Pinpoint the cell where the given text exists, returning its [x, y] midpoint coordinate. 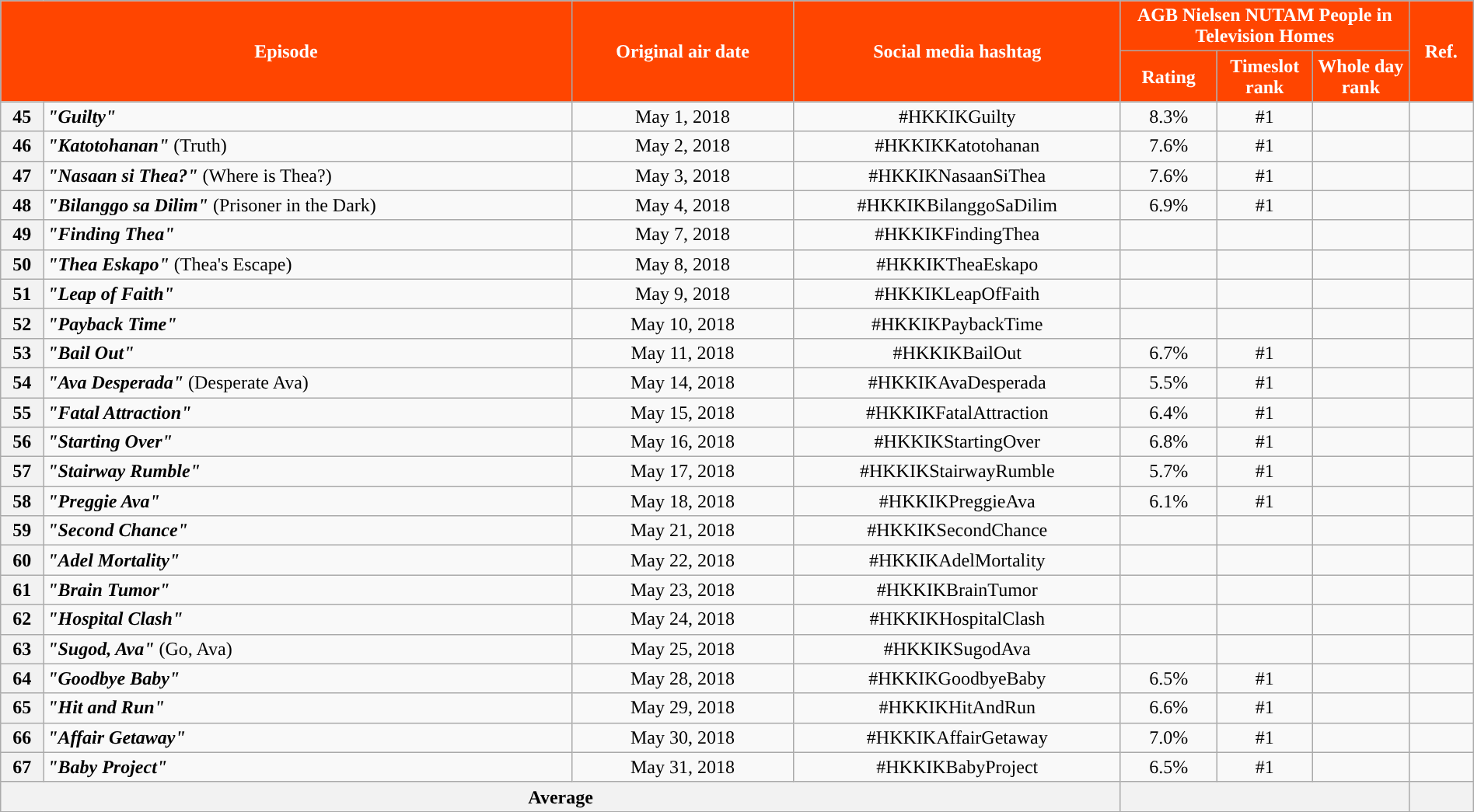
May 22, 2018 [683, 560]
"Preggie Ava" [308, 501]
53 [22, 353]
#HKKIKFindingThea [957, 235]
6.7% [1168, 353]
"Guilty" [308, 117]
"Brain Tumor" [308, 590]
May 30, 2018 [683, 737]
8.3% [1168, 117]
"Bail Out" [308, 353]
#HKKIKAdelMortality [957, 560]
"Leap of Faith" [308, 294]
May 18, 2018 [683, 501]
May 4, 2018 [683, 205]
49 [22, 235]
55 [22, 413]
50 [22, 264]
May 28, 2018 [683, 678]
May 7, 2018 [683, 235]
May 21, 2018 [683, 531]
51 [22, 294]
57 [22, 472]
#HKKIKKatotohanan [957, 146]
"Second Chance" [308, 531]
"Thea Eskapo" (Thea's Escape) [308, 264]
May 25, 2018 [683, 649]
May 17, 2018 [683, 472]
6.4% [1168, 413]
"Bilanggo sa Dilim" (Prisoner in the Dark) [308, 205]
#HKKIKSecondChance [957, 531]
#HKKIKAvaDesperada [957, 382]
#HKKIKPreggieAva [957, 501]
#HKKIKPaybackTime [957, 323]
63 [22, 649]
"Finding Thea" [308, 235]
#HKKIKNasaanSiThea [957, 176]
#HKKIKBilanggoSaDilim [957, 205]
#HKKIKGoodbyeBaby [957, 678]
47 [22, 176]
May 15, 2018 [683, 413]
May 9, 2018 [683, 294]
"Ava Desperada" (Desperate Ava) [308, 382]
#HKKIKHospitalClash [957, 619]
May 1, 2018 [683, 117]
"Stairway Rumble" [308, 472]
May 8, 2018 [683, 264]
6.8% [1168, 442]
#HKKIKAffairGetaway [957, 737]
May 2, 2018 [683, 146]
May 16, 2018 [683, 442]
May 10, 2018 [683, 323]
58 [22, 501]
"Starting Over" [308, 442]
#HKKIKSugodAva [957, 649]
Episode [286, 51]
6.1% [1168, 501]
52 [22, 323]
#HKKIKBailOut [957, 353]
May 31, 2018 [683, 767]
Average [561, 796]
May 11, 2018 [683, 353]
54 [22, 382]
56 [22, 442]
"Sugod, Ava" (Go, Ava) [308, 649]
Social media hashtag [957, 51]
May 23, 2018 [683, 590]
"Affair Getaway" [308, 737]
46 [22, 146]
Ref. [1441, 51]
7.0% [1168, 737]
#HKKIKStartingOver [957, 442]
61 [22, 590]
6.6% [1168, 708]
May 29, 2018 [683, 708]
"Nasaan si Thea?" (Where is Thea?) [308, 176]
#HKKIKFatalAttraction [957, 413]
"Payback Time" [308, 323]
"Adel Mortality" [308, 560]
"Baby Project" [308, 767]
#HKKIKBabyProject [957, 767]
AGB Nielsen NUTAM People in Television Homes [1264, 26]
"Hit and Run" [308, 708]
May 24, 2018 [683, 619]
67 [22, 767]
66 [22, 737]
#HKKIKBrainTumor [957, 590]
48 [22, 205]
Original air date [683, 51]
60 [22, 560]
#HKKIKHitAndRun [957, 708]
"Fatal Attraction" [308, 413]
Rating [1168, 76]
#HKKIKTheaEskapo [957, 264]
#HKKIKLeapOfFaith [957, 294]
Timeslotrank [1265, 76]
45 [22, 117]
64 [22, 678]
"Goodbye Baby" [308, 678]
6.9% [1168, 205]
Whole dayrank [1361, 76]
62 [22, 619]
5.7% [1168, 472]
#HKKIKStairwayRumble [957, 472]
5.5% [1168, 382]
"Katotohanan" (Truth) [308, 146]
May 14, 2018 [683, 382]
59 [22, 531]
May 3, 2018 [683, 176]
"Hospital Clash" [308, 619]
65 [22, 708]
#HKKIKGuilty [957, 117]
